Determine the (x, y) coordinate at the center of the cell enclosing the given text.  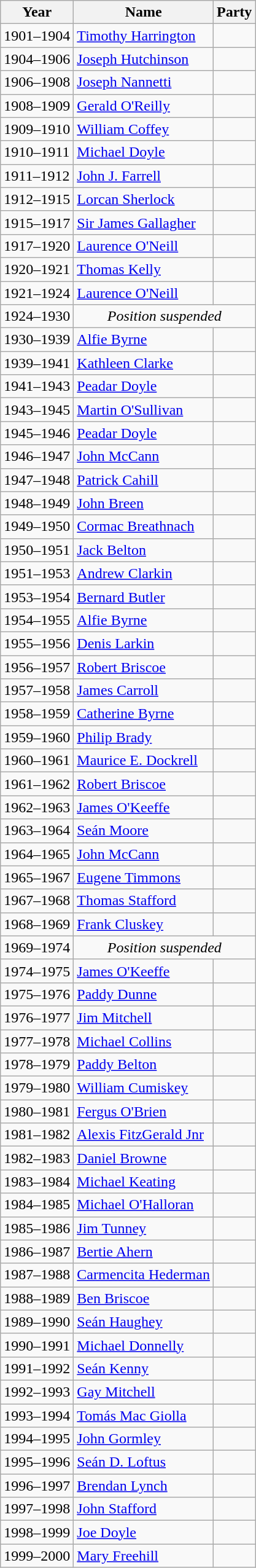
Michael Collins (144, 1041)
1956–1957 (37, 667)
1947–1948 (37, 480)
Fergus O'Brien (144, 1111)
1963–1964 (37, 831)
1992–1993 (37, 1392)
1921–1924 (37, 293)
Frank Cluskey (144, 924)
Brendan Lynch (144, 1486)
Seán Moore (144, 831)
1949–1950 (37, 527)
1943–1945 (37, 410)
1987–1988 (37, 1275)
1959–1960 (37, 737)
1917–1920 (37, 246)
1908–1909 (37, 106)
Lorcan Sherlock (144, 199)
1962–1963 (37, 807)
1958–1959 (37, 714)
Name (144, 12)
1948–1949 (37, 503)
Martin O'Sullivan (144, 410)
1915–1917 (37, 222)
Jim Tunney (144, 1228)
1986–1987 (37, 1252)
1993–1994 (37, 1415)
Alexis FitzGerald Jnr (144, 1135)
Catherine Byrne (144, 714)
1912–1915 (37, 199)
1975–1976 (37, 994)
1953–1954 (37, 597)
1939–1941 (37, 363)
1990–1991 (37, 1345)
Maurice E. Dockrell (144, 761)
Andrew Clarkin (144, 573)
Ben Briscoe (144, 1298)
1968–1969 (37, 924)
1974–1975 (37, 971)
1924–1930 (37, 316)
Philip Brady (144, 737)
1954–1955 (37, 620)
Seán Haughey (144, 1322)
1969–1974 (37, 947)
Tomás Mac Giolla (144, 1415)
1976–1977 (37, 1017)
Thomas Kelly (144, 269)
Bertie Ahern (144, 1252)
1982–1983 (37, 1158)
1955–1956 (37, 643)
Paddy Belton (144, 1065)
1941–1943 (37, 386)
1967–1968 (37, 901)
1901–1904 (37, 36)
Joseph Hutchinson (144, 59)
1988–1989 (37, 1298)
1945–1946 (37, 433)
Party (234, 12)
Michael Keating (144, 1182)
Gerald O'Reilly (144, 106)
William Coffey (144, 129)
Gay Mitchell (144, 1392)
1910–1911 (37, 152)
1909–1910 (37, 129)
1983–1984 (37, 1182)
1906–1908 (37, 82)
Michael Doyle (144, 152)
1998–1999 (37, 1532)
John Gormley (144, 1439)
1946–1947 (37, 457)
1977–1978 (37, 1041)
Patrick Cahill (144, 480)
1994–1995 (37, 1439)
Kathleen Clarke (144, 363)
John Breen (144, 503)
Year (37, 12)
John Stafford (144, 1509)
Seán D. Loftus (144, 1462)
1950–1951 (37, 550)
1996–1997 (37, 1486)
Thomas Stafford (144, 901)
1964–1965 (37, 854)
William Cumiskey (144, 1088)
Paddy Dunne (144, 994)
1999–2000 (37, 1556)
John J. Farrell (144, 176)
Cormac Breathnach (144, 527)
1920–1921 (37, 269)
1997–1998 (37, 1509)
1960–1961 (37, 761)
1991–1992 (37, 1368)
Michael Donnelly (144, 1345)
1984–1985 (37, 1205)
1989–1990 (37, 1322)
Mary Freehill (144, 1556)
Timothy Harrington (144, 36)
1980–1981 (37, 1111)
Daniel Browne (144, 1158)
Seán Kenny (144, 1368)
Carmencita Hederman (144, 1275)
Jack Belton (144, 550)
Jim Mitchell (144, 1017)
Bernard Butler (144, 597)
Joe Doyle (144, 1532)
Sir James Gallagher (144, 222)
1985–1986 (37, 1228)
1911–1912 (37, 176)
1904–1906 (37, 59)
1961–1962 (37, 784)
1995–1996 (37, 1462)
1981–1982 (37, 1135)
1951–1953 (37, 573)
James Carroll (144, 691)
1965–1967 (37, 877)
Joseph Nannetti (144, 82)
1930–1939 (37, 340)
1979–1980 (37, 1088)
1957–1958 (37, 691)
Michael O'Halloran (144, 1205)
1978–1979 (37, 1065)
Eugene Timmons (144, 877)
Denis Larkin (144, 643)
